Output the (x, y) coordinate of the center of the cell containing the given text.  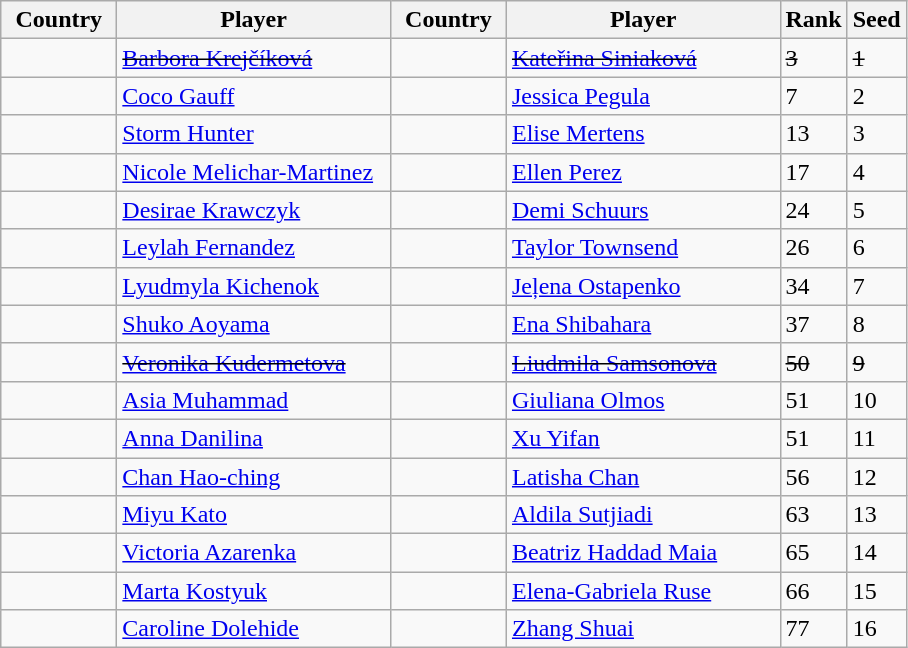
Zhang Shuai (643, 629)
9 (876, 362)
Asia Muhammad (254, 400)
Latisha Chan (643, 477)
26 (814, 248)
12 (876, 477)
34 (814, 286)
Barbora Krejčíková (254, 58)
8 (876, 324)
63 (814, 515)
Veronika Kudermetova (254, 362)
15 (876, 591)
Leylah Fernandez (254, 248)
11 (876, 438)
66 (814, 591)
Xu Yifan (643, 438)
6 (876, 248)
Liudmila Samsonova (643, 362)
14 (876, 553)
Shuko Aoyama (254, 324)
37 (814, 324)
Victoria Azarenka (254, 553)
Lyudmyla Kichenok (254, 286)
1 (876, 58)
Marta Kostyuk (254, 591)
Giuliana Olmos (643, 400)
2 (876, 96)
17 (814, 172)
Storm Hunter (254, 134)
Elise Mertens (643, 134)
Aldila Sutjiadi (643, 515)
77 (814, 629)
24 (814, 210)
50 (814, 362)
Caroline Dolehide (254, 629)
Demi Schuurs (643, 210)
65 (814, 553)
Rank (814, 20)
Seed (876, 20)
Ellen Perez (643, 172)
Ena Shibahara (643, 324)
Chan Hao-ching (254, 477)
Taylor Townsend (643, 248)
Miyu Kato (254, 515)
Beatriz Haddad Maia (643, 553)
Jessica Pegula (643, 96)
Coco Gauff (254, 96)
10 (876, 400)
Jeļena Ostapenko (643, 286)
Nicole Melichar-Martinez (254, 172)
Anna Danilina (254, 438)
56 (814, 477)
16 (876, 629)
Desirae Krawczyk (254, 210)
Elena-Gabriela Ruse (643, 591)
Kateřina Siniaková (643, 58)
5 (876, 210)
4 (876, 172)
